Return [x, y] of the center of cell containing provided text 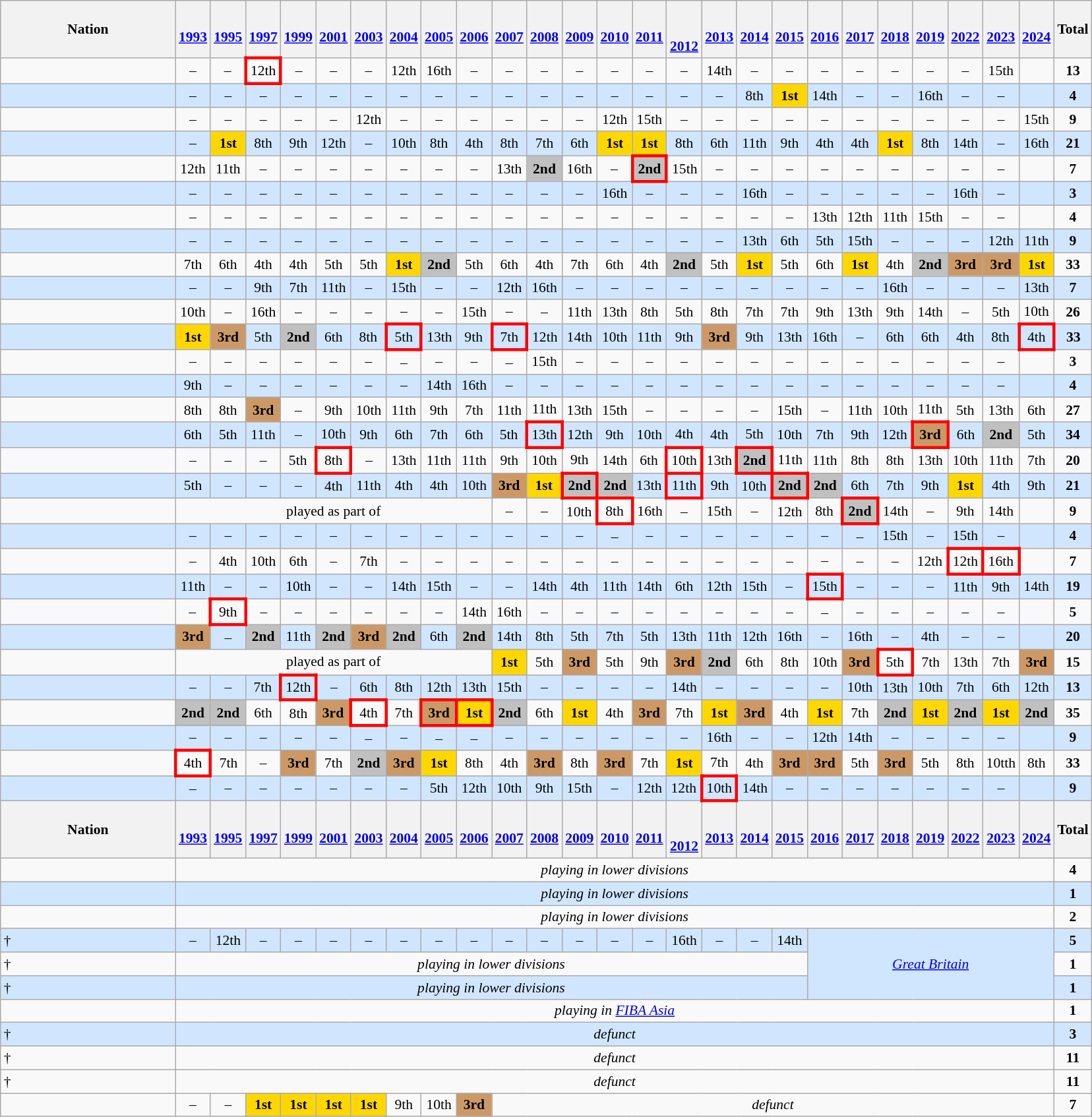
19 [1072, 587]
Great Britain [930, 964]
10tth [1001, 764]
2 [1072, 917]
15 [1072, 662]
26 [1072, 313]
playing in FIBA Asia [615, 1011]
35 [1072, 713]
27 [1072, 410]
34 [1072, 435]
